Capture the cell that displays the provided text and extract its [x, y] central coordinate. 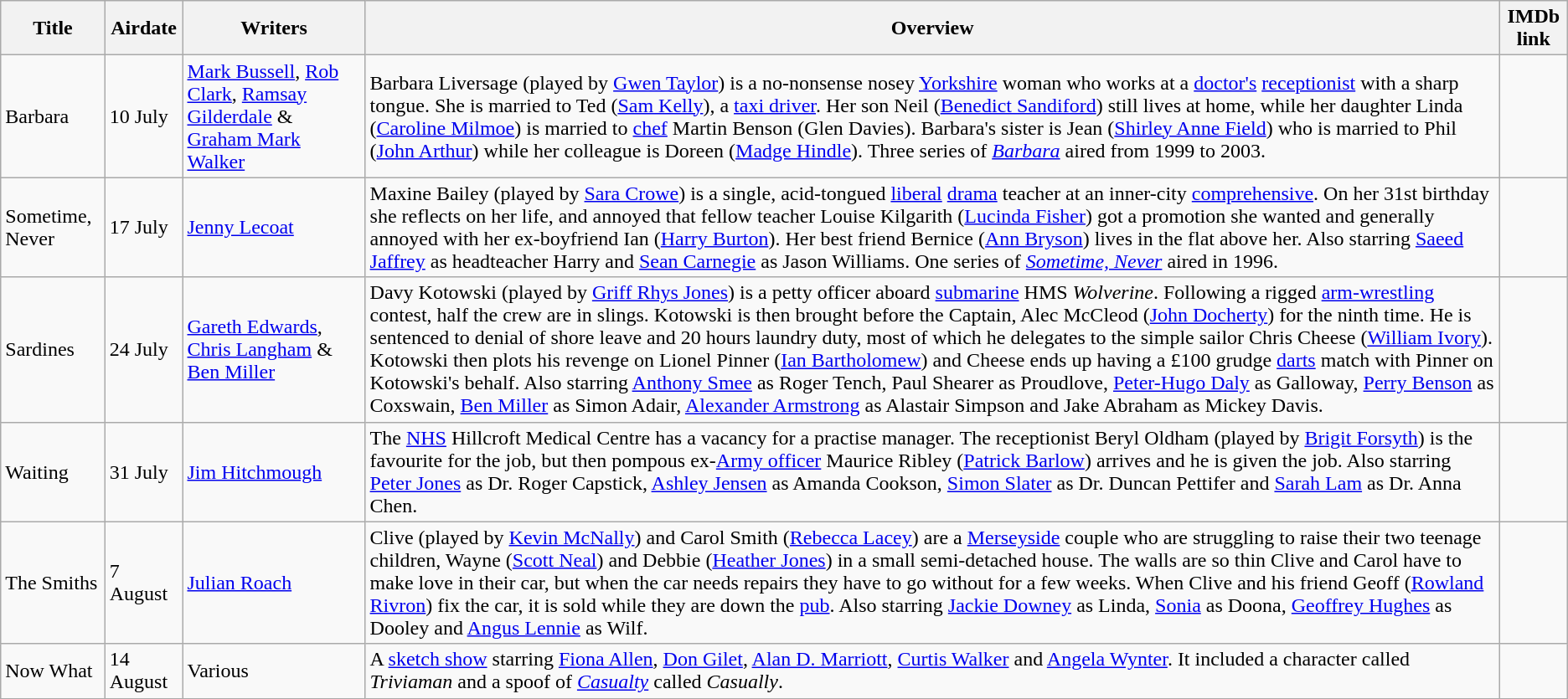
24 July [144, 350]
10 July [144, 116]
Jenny Lecoat [274, 228]
The Smiths [53, 583]
Now What [53, 671]
31 July [144, 472]
Waiting [53, 472]
7 August [144, 583]
Sometime, Never [53, 228]
17 July [144, 228]
Barbara [53, 116]
Mark Bussell, Rob Clark, Ramsay Gilderdale & Graham Mark Walker [274, 116]
IMDb link [1533, 28]
14 August [144, 671]
Sardines [53, 350]
Title [53, 28]
Writers [274, 28]
Various [274, 671]
Gareth Edwards, Chris Langham & Ben Miller [274, 350]
Jim Hitchmough [274, 472]
Airdate [144, 28]
Julian Roach [274, 583]
Overview [932, 28]
